Capture the cell that displays the provided text and extract its (X, Y) central coordinate. 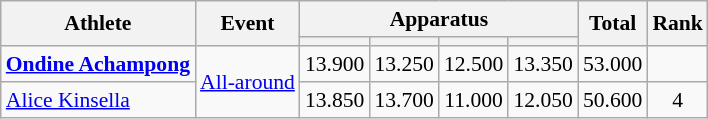
Event (248, 24)
50.600 (612, 100)
12.500 (474, 64)
13.250 (404, 64)
12.050 (542, 100)
53.000 (612, 64)
13.350 (542, 64)
Athlete (98, 24)
Apparatus (439, 19)
All-around (248, 82)
Rank (678, 24)
13.850 (334, 100)
Alice Kinsella (98, 100)
Ondine Achampong (98, 64)
13.700 (404, 100)
4 (678, 100)
11.000 (474, 100)
Total (612, 24)
13.900 (334, 64)
